Identify which cell holds the provided text, then report its (X, Y) central coordinate. 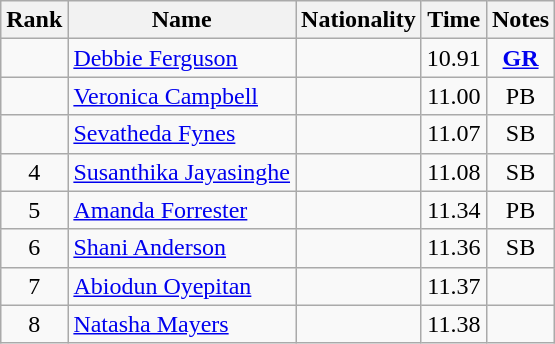
6 (34, 248)
Shani Anderson (182, 248)
4 (34, 172)
Name (182, 20)
Nationality (359, 20)
GR (520, 58)
Natasha Mayers (182, 324)
11.00 (454, 96)
11.08 (454, 172)
Amanda Forrester (182, 210)
Debbie Ferguson (182, 58)
11.37 (454, 286)
Abiodun Oyepitan (182, 286)
Veronica Campbell (182, 96)
11.07 (454, 134)
Susanthika Jayasinghe (182, 172)
11.36 (454, 248)
8 (34, 324)
Notes (520, 20)
10.91 (454, 58)
11.38 (454, 324)
7 (34, 286)
Time (454, 20)
5 (34, 210)
Sevatheda Fynes (182, 134)
Rank (34, 20)
11.34 (454, 210)
